Identify which cell holds the provided text, then report its [X, Y] central coordinate. 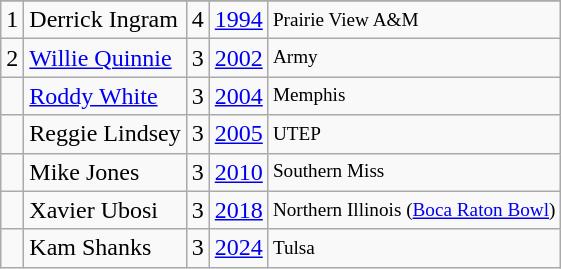
2004 [238, 96]
Willie Quinnie [105, 58]
Memphis [414, 96]
2005 [238, 134]
Xavier Ubosi [105, 210]
Derrick Ingram [105, 20]
Reggie Lindsey [105, 134]
Kam Shanks [105, 248]
2018 [238, 210]
Roddy White [105, 96]
2002 [238, 58]
Southern Miss [414, 172]
Tulsa [414, 248]
Mike Jones [105, 172]
2 [12, 58]
Prairie View A&M [414, 20]
Northern Illinois (Boca Raton Bowl) [414, 210]
1994 [238, 20]
2024 [238, 248]
2010 [238, 172]
1 [12, 20]
4 [198, 20]
Army [414, 58]
UTEP [414, 134]
